Determine the [x, y] coordinate at the center of the cell enclosing the given text.  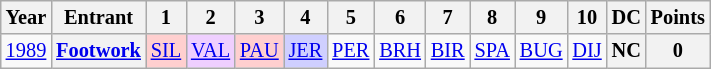
VAL [210, 51]
Footwork [98, 51]
NC [626, 51]
5 [350, 17]
Entrant [98, 17]
SIL [166, 51]
8 [492, 17]
DIJ [586, 51]
1989 [26, 51]
4 [306, 17]
JER [306, 51]
Year [26, 17]
7 [448, 17]
Points [678, 17]
10 [586, 17]
BUG [542, 51]
1 [166, 17]
DC [626, 17]
9 [542, 17]
SPA [492, 51]
PAU [260, 51]
3 [260, 17]
2 [210, 17]
6 [400, 17]
PER [350, 51]
BIR [448, 51]
0 [678, 51]
BRH [400, 51]
